Scan for the cell matching the given text and deliver its [X, Y] coordinate at center. 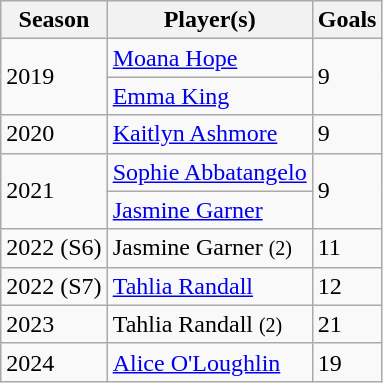
2024 [54, 362]
2023 [54, 324]
Tahlia Randall (2) [210, 324]
Sophie Abbatangelo [210, 172]
19 [347, 362]
Moana Hope [210, 58]
Emma King [210, 96]
Kaitlyn Ashmore [210, 134]
Player(s) [210, 20]
Alice O'Loughlin [210, 362]
2022 (S6) [54, 248]
21 [347, 324]
Tahlia Randall [210, 286]
Season [54, 20]
2019 [54, 77]
Jasmine Garner (2) [210, 248]
2021 [54, 191]
Jasmine Garner [210, 210]
11 [347, 248]
Goals [347, 20]
12 [347, 286]
2020 [54, 134]
2022 (S7) [54, 286]
